Provide the [x, y] coordinate of the cell's center where the given text is located.  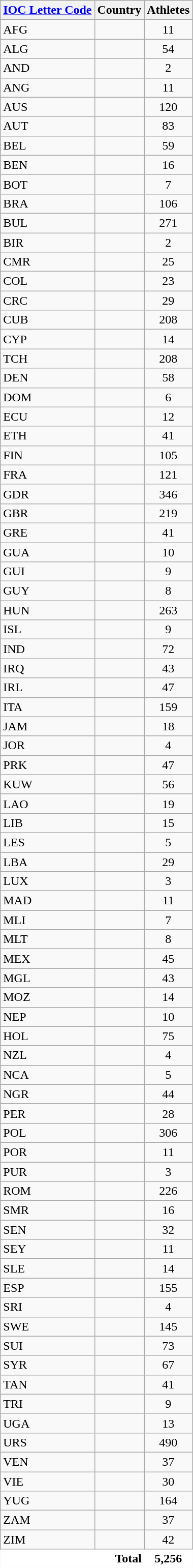
13 [169, 1423]
PER [48, 1113]
NGR [48, 1094]
JOR [48, 746]
SEY [48, 1249]
271 [169, 223]
VEN [48, 1462]
POL [48, 1133]
LAO [48, 804]
GDR [48, 494]
FRA [48, 475]
AUS [48, 107]
IRQ [48, 668]
54 [169, 49]
155 [169, 1288]
32 [169, 1230]
ROM [48, 1191]
5,256 [169, 1558]
VIE [48, 1482]
Athletes [169, 10]
LBA [48, 862]
59 [169, 145]
219 [169, 513]
ETH [48, 436]
SLE [48, 1268]
LES [48, 842]
IRL [48, 688]
44 [169, 1094]
83 [169, 126]
28 [169, 1113]
TAN [48, 1384]
120 [169, 107]
58 [169, 378]
75 [169, 1036]
306 [169, 1133]
PRK [48, 765]
ITA [48, 707]
CMR [48, 262]
ANG [48, 87]
AUT [48, 126]
KUW [48, 784]
NCA [48, 1075]
263 [169, 610]
TCH [48, 359]
URS [48, 1442]
MOZ [48, 997]
MGL [48, 978]
BRA [48, 203]
AFG [48, 29]
6 [169, 397]
AND [48, 68]
73 [169, 1346]
BEL [48, 145]
YUG [48, 1501]
145 [169, 1326]
PUR [48, 1171]
CUB [48, 320]
SWE [48, 1326]
SRI [48, 1307]
SMR [48, 1210]
LIB [48, 823]
GRE [48, 532]
GUA [48, 552]
JAM [48, 726]
12 [169, 417]
GUI [48, 572]
30 [169, 1482]
18 [169, 726]
SUI [48, 1346]
LUX [48, 881]
BEN [48, 165]
NEP [48, 1017]
NZL [48, 1055]
UGA [48, 1423]
15 [169, 823]
SYR [48, 1365]
TRI [48, 1404]
ECU [48, 417]
FIN [48, 455]
ZAM [48, 1520]
226 [169, 1191]
GUY [48, 591]
CYP [48, 339]
Country [119, 10]
HOL [48, 1036]
67 [169, 1365]
ISL [48, 630]
IOC Letter Code [48, 10]
19 [169, 804]
ALG [48, 49]
POR [48, 1152]
GBR [48, 513]
23 [169, 281]
DOM [48, 397]
106 [169, 203]
MAD [48, 901]
HUN [48, 610]
25 [169, 262]
164 [169, 1501]
346 [169, 494]
CRC [48, 301]
56 [169, 784]
DEN [48, 378]
72 [169, 649]
121 [169, 475]
42 [169, 1540]
MLT [48, 939]
159 [169, 707]
IND [48, 649]
COL [48, 281]
SEN [48, 1230]
MLI [48, 920]
105 [169, 455]
ZIM [48, 1540]
ESP [48, 1288]
45 [169, 959]
Total [72, 1558]
490 [169, 1442]
BIR [48, 243]
BUL [48, 223]
MEX [48, 959]
BOT [48, 184]
